Extract the (x, y) coordinate from the center of the cell holding the provided text.  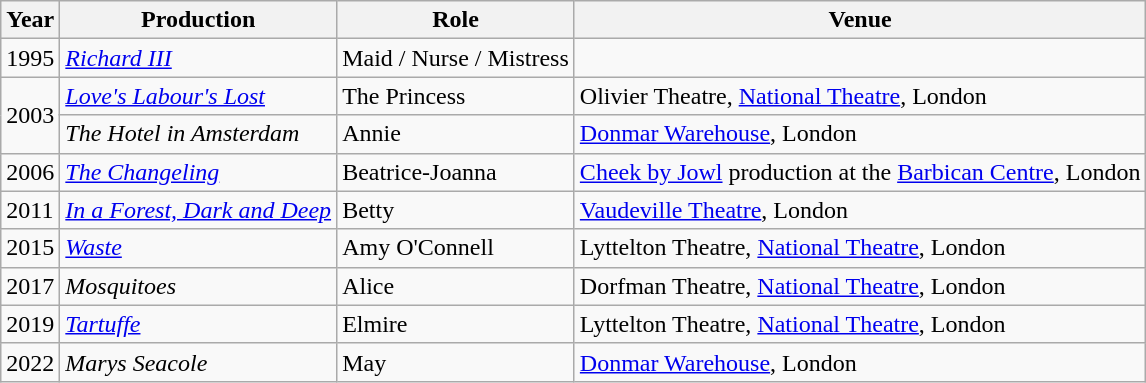
The Princess (456, 96)
2015 (30, 248)
2022 (30, 362)
Tartuffe (198, 324)
Alice (456, 286)
Olivier Theatre, National Theatre, London (860, 96)
In a Forest, Dark and Deep (198, 210)
The Hotel in Amsterdam (198, 134)
2003 (30, 115)
Role (456, 20)
Venue (860, 20)
Mosquitoes (198, 286)
2006 (30, 172)
Love's Labour's Lost (198, 96)
Year (30, 20)
Amy O'Connell (456, 248)
Vaudeville Theatre, London (860, 210)
1995 (30, 58)
2017 (30, 286)
2019 (30, 324)
Cheek by Jowl production at the Barbican Centre, London (860, 172)
Production (198, 20)
Beatrice-Joanna (456, 172)
Elmire (456, 324)
Dorfman Theatre, National Theatre, London (860, 286)
Betty (456, 210)
Richard III (198, 58)
Annie (456, 134)
Waste (198, 248)
May (456, 362)
The Changeling (198, 172)
Maid / Nurse / Mistress (456, 58)
Marys Seacole (198, 362)
2011 (30, 210)
